Pinpoint the cell where the given text exists, returning its [x, y] midpoint coordinate. 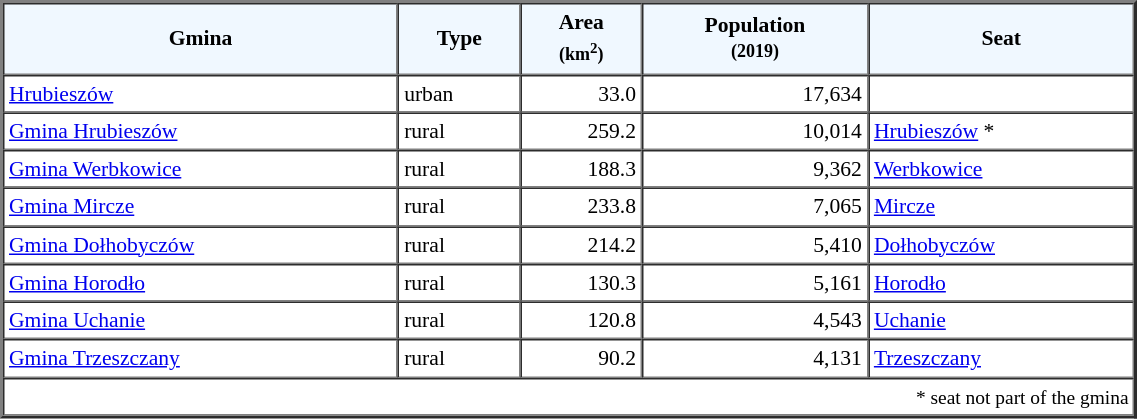
9,362 [755, 169]
Gmina Mircze [200, 207]
188.3 [582, 169]
* seat not part of the gmina [569, 396]
Population(2019) [755, 38]
Werbkowice [1002, 169]
7,065 [755, 207]
Trzeszczany [1002, 359]
233.8 [582, 207]
Dołhobyczów [1002, 245]
Gmina [200, 38]
259.2 [582, 131]
Mircze [1002, 207]
Gmina Hrubieszów [200, 131]
5,161 [755, 283]
4,131 [755, 359]
5,410 [755, 245]
Gmina Horodło [200, 283]
Type [459, 38]
17,634 [755, 93]
Gmina Uchanie [200, 321]
Gmina Werbkowice [200, 169]
Seat [1002, 38]
Horodło [1002, 283]
33.0 [582, 93]
Hrubieszów [200, 93]
Hrubieszów * [1002, 131]
120.8 [582, 321]
90.2 [582, 359]
Area(km2) [582, 38]
10,014 [755, 131]
urban [459, 93]
4,543 [755, 321]
Gmina Dołhobyczów [200, 245]
130.3 [582, 283]
Uchanie [1002, 321]
214.2 [582, 245]
Gmina Trzeszczany [200, 359]
